From the cell containing the given text, extract its center point as (X, Y) coordinate. 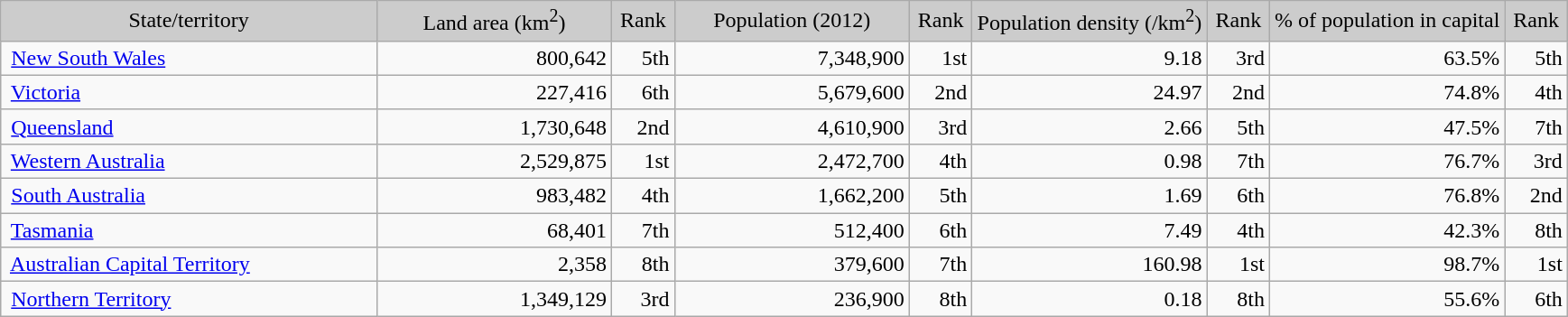
227,416 (494, 92)
2,358 (494, 265)
98.7% (1387, 265)
55.6% (1387, 299)
Land area (km2) (494, 22)
7,348,900 (792, 58)
42.3% (1387, 230)
68,401 (494, 230)
160.98 (1090, 265)
1,730,648 (494, 126)
South Australia (190, 196)
5,679,600 (792, 92)
76.7% (1387, 161)
379,600 (792, 265)
Victoria (190, 92)
24.97 (1090, 92)
0.18 (1090, 299)
New South Wales (190, 58)
Western Australia (190, 161)
2,472,700 (792, 161)
76.8% (1387, 196)
9.18 (1090, 58)
Population density (/km2) (1090, 22)
State/territory (190, 22)
512,400 (792, 230)
4,610,900 (792, 126)
236,900 (792, 299)
983,482 (494, 196)
1,662,200 (792, 196)
Tasmania (190, 230)
1.69 (1090, 196)
800,642 (494, 58)
2.66 (1090, 126)
Queensland (190, 126)
1,349,129 (494, 299)
0.98 (1090, 161)
Northern Territory (190, 299)
7.49 (1090, 230)
63.5% (1387, 58)
47.5% (1387, 126)
74.8% (1387, 92)
% of population in capital (1387, 22)
Population (2012) (792, 22)
Australian Capital Territory (190, 265)
2,529,875 (494, 161)
